Extract the [x, y] coordinate from the center of the cell holding the provided text.  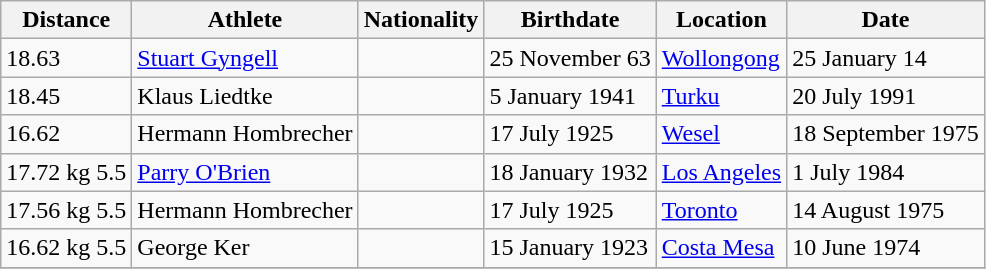
10 June 1974 [886, 248]
Nationality [421, 20]
Stuart Gyngell [245, 58]
Los Angeles [721, 172]
Turku [721, 96]
Parry O'Brien [245, 172]
Wollongong [721, 58]
Costa Mesa [721, 248]
Athlete [245, 20]
1 July 1984 [886, 172]
Klaus Liedtke [245, 96]
5 January 1941 [570, 96]
Wesel [721, 134]
15 January 1923 [570, 248]
George Ker [245, 248]
Date [886, 20]
16.62 [66, 134]
17.72 kg 5.5 [66, 172]
Distance [66, 20]
17.56 kg 5.5 [66, 210]
20 July 1991 [886, 96]
14 August 1975 [886, 210]
18.63 [66, 58]
16.62 kg 5.5 [66, 248]
Birthdate [570, 20]
18.45 [66, 96]
18 January 1932 [570, 172]
25 January 14 [886, 58]
Toronto [721, 210]
18 September 1975 [886, 134]
25 November 63 [570, 58]
Location [721, 20]
